Extract the [x, y] coordinate from the center of the cell holding the provided text.  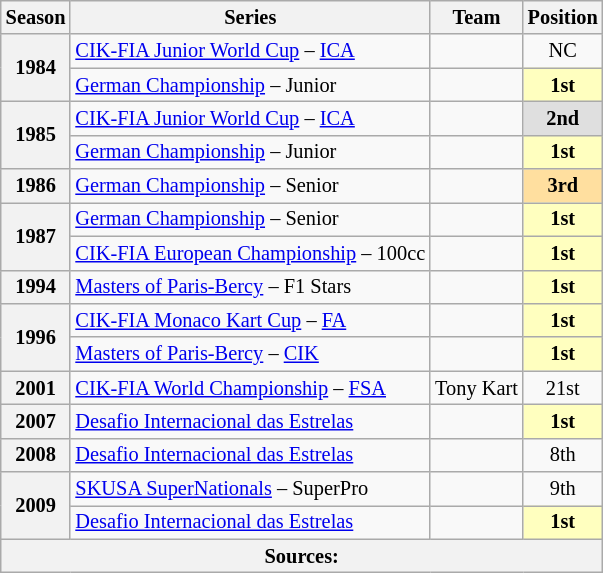
2007 [36, 421]
Series [250, 17]
1984 [36, 68]
1994 [36, 287]
Sources: [302, 556]
SKUSA SuperNationals – SuperPro [250, 489]
1987 [36, 236]
CIK-FIA World Championship – FSA [250, 388]
2001 [36, 388]
NC [563, 51]
2008 [36, 455]
21st [563, 388]
1986 [36, 186]
Position [563, 17]
CIK-FIA Monaco Kart Cup – FA [250, 320]
Masters of Paris-Bercy – F1 Stars [250, 287]
2009 [36, 506]
CIK-FIA European Championship – 100cc [250, 253]
Tony Kart [476, 388]
2nd [563, 118]
9th [563, 489]
Masters of Paris-Bercy – CIK [250, 354]
3rd [563, 186]
1985 [36, 134]
Team [476, 17]
1996 [36, 336]
8th [563, 455]
Season [36, 17]
